For the text-containing cell, return its midpoint in (X, Y) coordinate format. 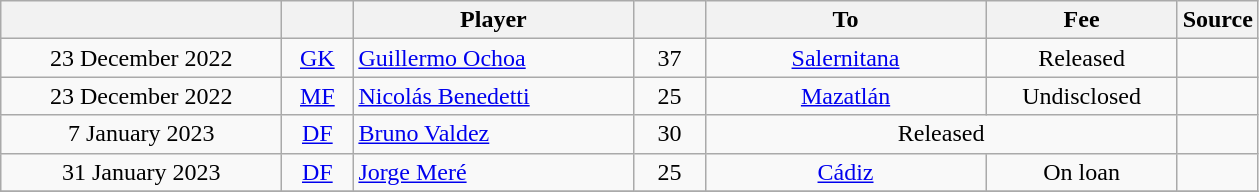
7 January 2023 (142, 134)
GK (318, 58)
30 (670, 134)
MF (318, 96)
31 January 2023 (142, 172)
Undisclosed (1082, 96)
Cádiz (846, 172)
Player (494, 20)
On loan (1082, 172)
37 (670, 58)
Salernitana (846, 58)
Source (1218, 20)
Fee (1082, 20)
To (846, 20)
Guillermo Ochoa (494, 58)
Mazatlán (846, 96)
Jorge Meré (494, 172)
Nicolás Benedetti (494, 96)
Bruno Valdez (494, 134)
